Capture the cell that displays the provided text and extract its (x, y) central coordinate. 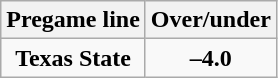
Over/under (210, 20)
Texas State (74, 58)
Pregame line (74, 20)
–4.0 (210, 58)
